Identify which cell holds the provided text, then report its (x, y) central coordinate. 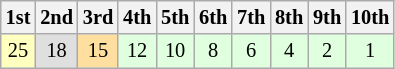
7th (251, 17)
15 (98, 51)
9th (327, 17)
8 (213, 51)
5th (175, 17)
1 (370, 51)
10 (175, 51)
6th (213, 17)
2 (327, 51)
4 (289, 51)
10th (370, 17)
25 (18, 51)
12 (137, 51)
2nd (56, 17)
8th (289, 17)
4th (137, 17)
18 (56, 51)
3rd (98, 17)
6 (251, 51)
1st (18, 17)
